Locate the cell with the specified text and output its (X, Y) center coordinate. 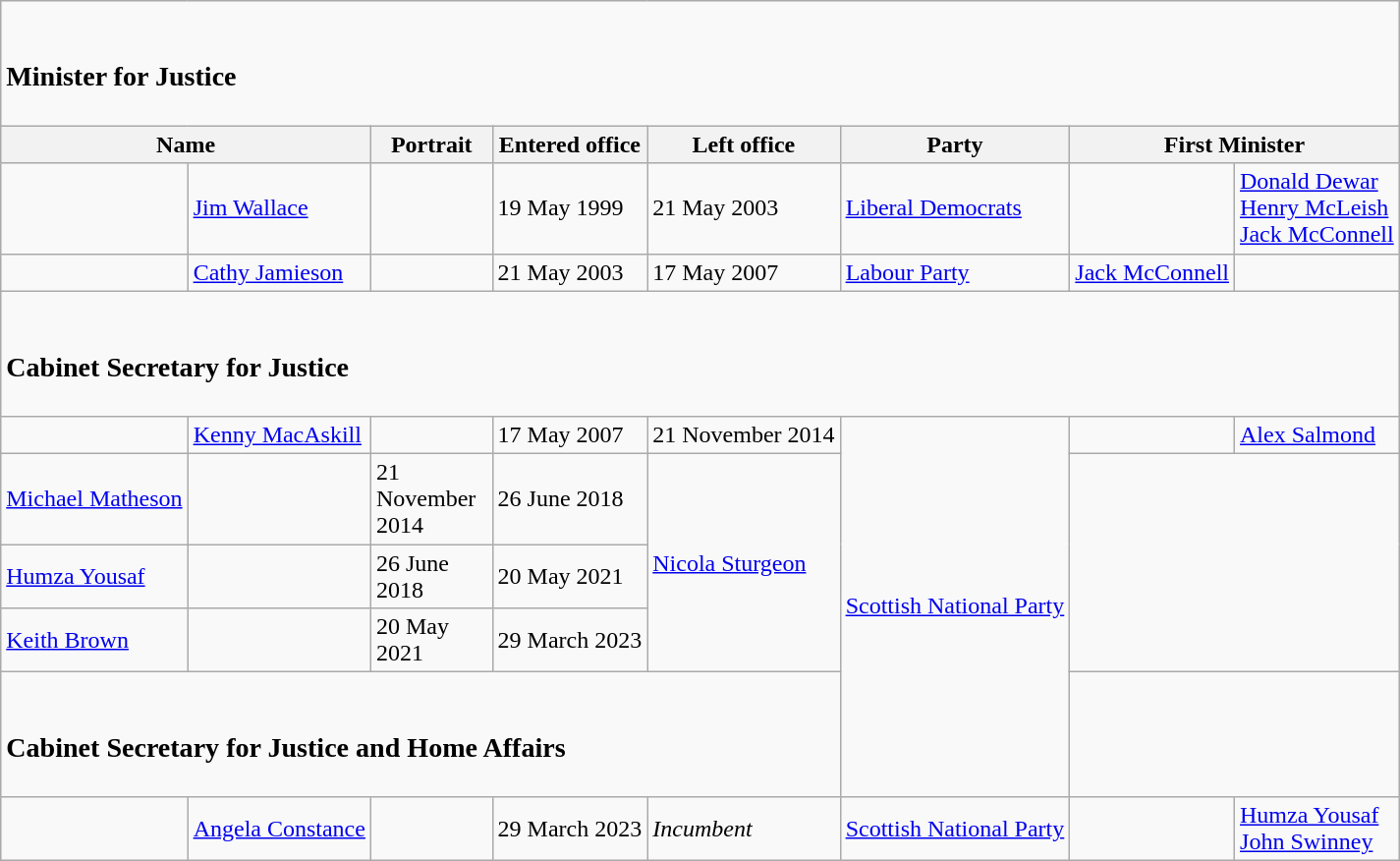
Labour Party (955, 272)
First Minister (1234, 144)
19 May 1999 (570, 208)
Cabinet Secretary for Justice (700, 354)
Cathy Jamieson (279, 272)
Nicola Sturgeon (744, 562)
Liberal Democrats (955, 208)
Donald DewarHenry McLeishJack McConnell (1317, 208)
Jim Wallace (279, 208)
Portrait (431, 144)
Name (187, 144)
Alex Salmond (1317, 434)
Humza Yousaf (94, 576)
Michael Matheson (94, 498)
Left office (744, 144)
Keith Brown (94, 641)
Entered office (570, 144)
Humza YousafJohn Swinney (1317, 830)
Angela Constance (279, 830)
Jack McConnell (1152, 272)
Kenny MacAskill (279, 434)
Party (955, 144)
Minister for Justice (700, 63)
Cabinet Secretary for Justice and Home Affairs (700, 735)
Incumbent (744, 830)
